Scan for the cell matching the given text and deliver its [X, Y] coordinate at center. 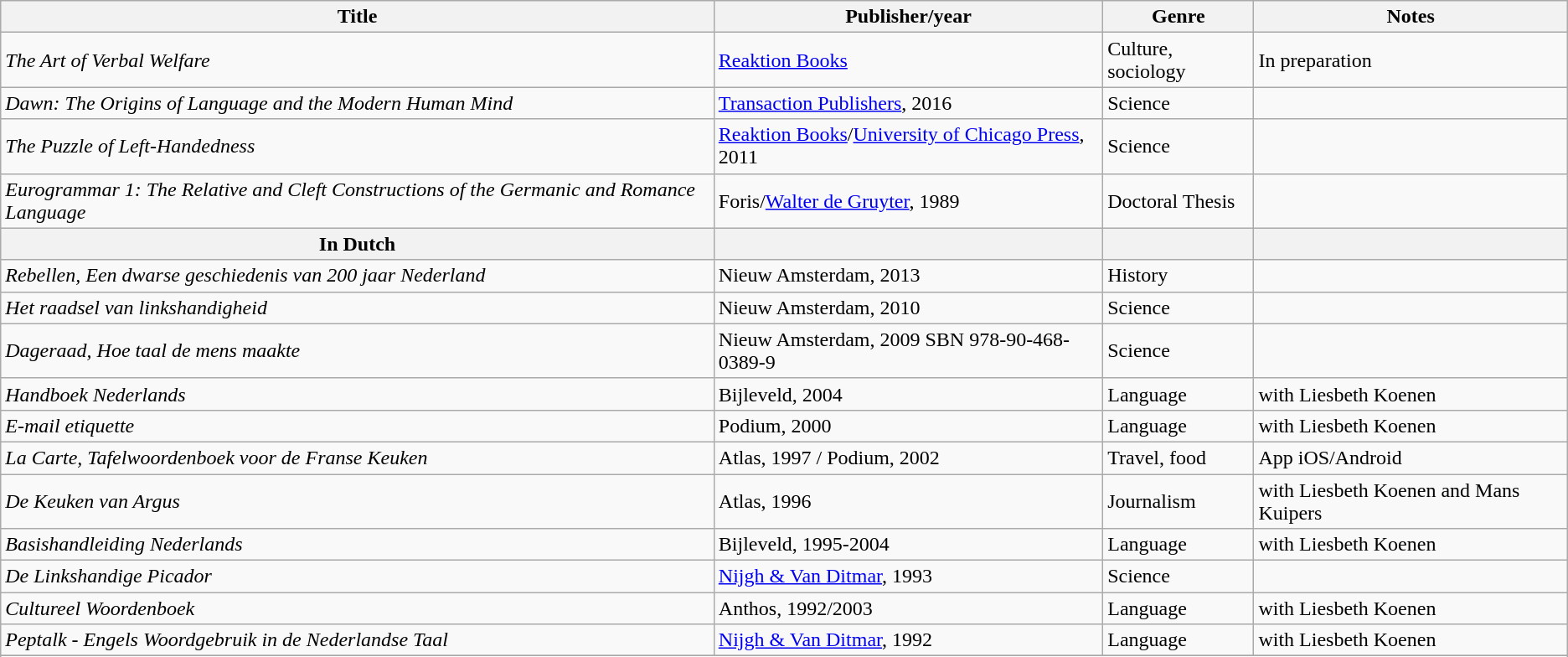
Basishandleiding Nederlands [358, 545]
Bijleveld, 1995-2004 [908, 545]
Transaction Publishers, 2016 [908, 103]
Notes [1411, 17]
Doctoral Thesis [1179, 201]
Eurogrammar 1: The Relative and Cleft Constructions of the Germanic and Romance Language [358, 201]
Atlas, 1997 / Podium, 2002 [908, 458]
In preparation [1411, 60]
De Keuken van Argus [358, 501]
Nieuw Amsterdam, 2009 SBN 978-90-468-0389-9 [908, 350]
In Dutch [358, 244]
Nieuw Amsterdam, 2013 [908, 276]
Podium, 2000 [908, 426]
Nieuw Amsterdam, 2010 [908, 308]
Cultureel Woordenboek [358, 608]
Peptalk - Engels Woordgebruik in de Nederlandse Taal [358, 640]
Bijleveld, 2004 [908, 394]
Handboek Nederlands [358, 394]
Atlas, 1996 [908, 501]
Publisher/year [908, 17]
Title [358, 17]
Dageraad, Hoe taal de mens maakte [358, 350]
Reaktion Books/University of Chicago Press, 2011 [908, 146]
Anthos, 1992/2003 [908, 608]
De Linkshandige Picador [358, 577]
Genre [1179, 17]
Travel, food [1179, 458]
Het raadsel van linkshandigheid [358, 308]
E-mail etiquette [358, 426]
The Art of Verbal Welfare [358, 60]
History [1179, 276]
La Carte, Tafelwoordenboek voor de Franse Keuken [358, 458]
Nijgh & Van Ditmar, 1993 [908, 577]
Culture, sociology [1179, 60]
Nijgh & Van Ditmar, 1992 [908, 640]
Journalism [1179, 501]
Reaktion Books [908, 60]
The Puzzle of Left-Handedness [358, 146]
with Liesbeth Koenen and Mans Kuipers [1411, 501]
Dawn: The Origins of Language and the Modern Human Mind [358, 103]
Rebellen, Een dwarse geschiedenis van 200 jaar Nederland [358, 276]
Foris/Walter de Gruyter, 1989 [908, 201]
App iOS/Android [1411, 458]
